Provide the (x, y) coordinate of the cell's center where the given text is located.  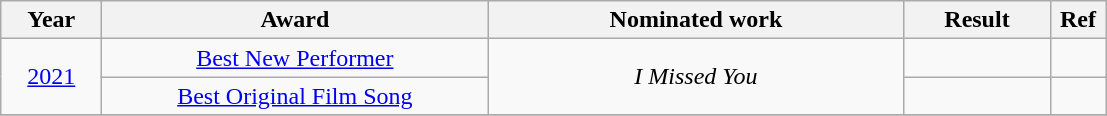
2021 (52, 77)
Best New Performer (295, 58)
Ref (1078, 20)
Award (295, 20)
Year (52, 20)
Result (977, 20)
Best Original Film Song (295, 96)
Nominated work (696, 20)
I Missed You (696, 77)
